Scan for the cell matching the given text and deliver its [x, y] coordinate at center. 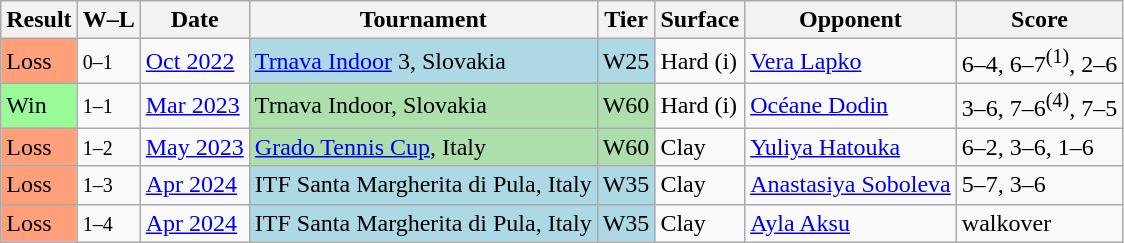
1–2 [108, 147]
Result [39, 20]
6–4, 6–7(1), 2–6 [1039, 62]
Tournament [423, 20]
W25 [626, 62]
3–6, 7–6(4), 7–5 [1039, 106]
Trnava Indoor, Slovakia [423, 106]
1–4 [108, 223]
0–1 [108, 62]
5–7, 3–6 [1039, 185]
Win [39, 106]
Score [1039, 20]
Grado Tennis Cup, Italy [423, 147]
Date [194, 20]
Surface [700, 20]
W–L [108, 20]
Océane Dodin [851, 106]
Opponent [851, 20]
Ayla Aksu [851, 223]
Oct 2022 [194, 62]
Mar 2023 [194, 106]
May 2023 [194, 147]
Vera Lapko [851, 62]
1–3 [108, 185]
Trnava Indoor 3, Slovakia [423, 62]
1–1 [108, 106]
Yuliya Hatouka [851, 147]
6–2, 3–6, 1–6 [1039, 147]
Anastasiya Soboleva [851, 185]
Tier [626, 20]
walkover [1039, 223]
